Scan for the cell matching the given text and deliver its [X, Y] coordinate at center. 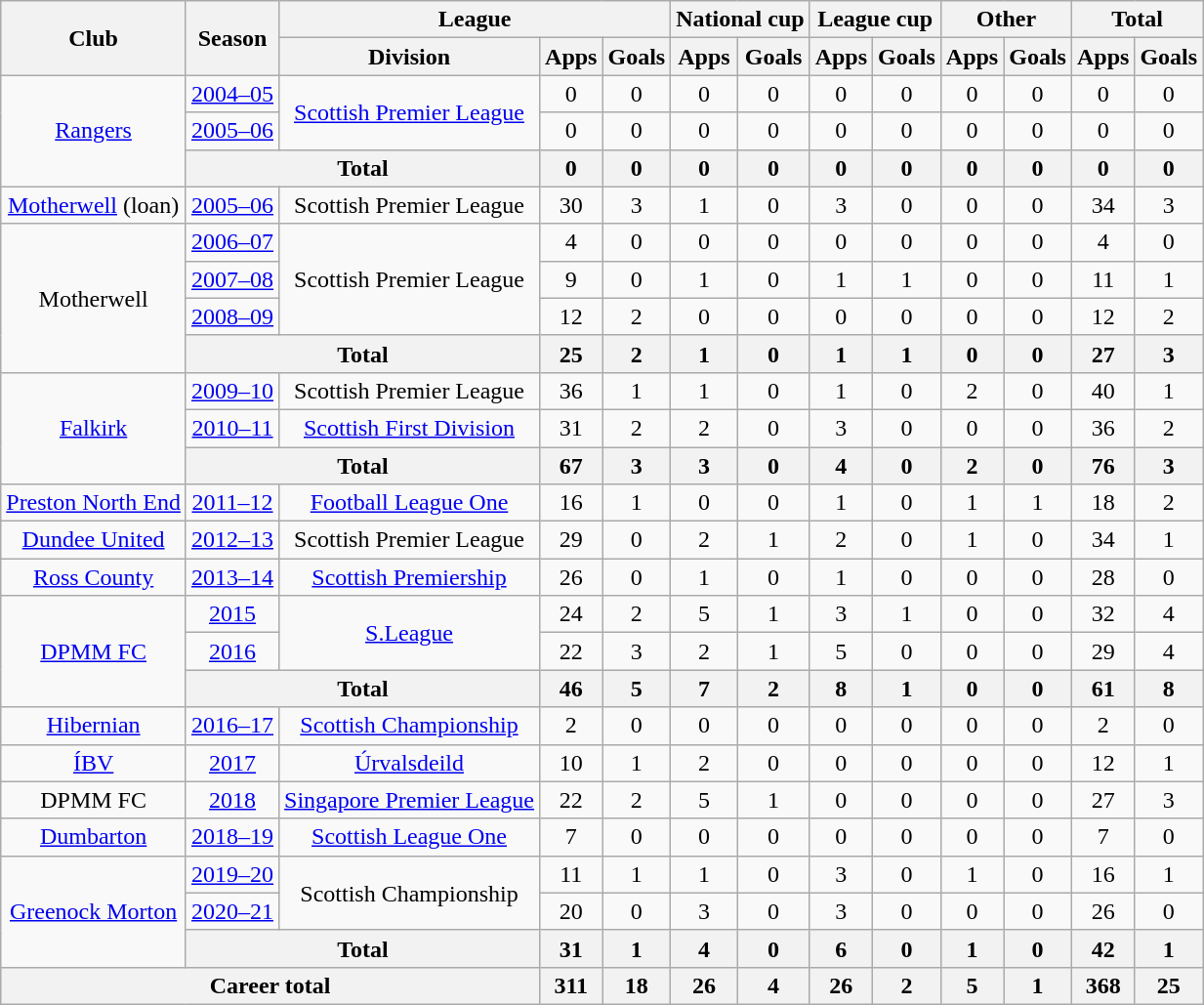
2006–07 [232, 242]
Úrvalsdeild [410, 763]
Dundee United [94, 540]
Motherwell (loan) [94, 205]
Career total [270, 985]
Club [94, 38]
76 [1102, 466]
30 [571, 205]
46 [571, 689]
20 [571, 911]
Season [232, 38]
2011–12 [232, 503]
Motherwell [94, 298]
2012–13 [232, 540]
Hibernian [94, 726]
2016 [232, 651]
Rangers [94, 131]
61 [1102, 689]
40 [1102, 391]
S.League [410, 633]
2018 [232, 800]
Falkirk [94, 428]
28 [1102, 577]
2016–17 [232, 726]
2004–05 [232, 94]
2007–08 [232, 279]
Greenock Morton [94, 911]
32 [1102, 614]
Scottish First Division [410, 428]
2015 [232, 614]
42 [1102, 948]
10 [571, 763]
2020–21 [232, 911]
Other [1006, 20]
2019–20 [232, 874]
Preston North End [94, 503]
6 [841, 948]
2017 [232, 763]
9 [571, 279]
Scottish League One [410, 837]
Ross County [94, 577]
2018–19 [232, 837]
2009–10 [232, 391]
67 [571, 466]
League cup [875, 20]
311 [571, 985]
Dumbarton [94, 837]
2008–09 [232, 316]
24 [571, 614]
Division [410, 57]
Scottish Premiership [410, 577]
ÍBV [94, 763]
2010–11 [232, 428]
Football League One [410, 503]
2013–14 [232, 577]
League [475, 20]
Singapore Premier League [410, 800]
368 [1102, 985]
National cup [740, 20]
